Identify which cell holds the provided text, then report its (X, Y) central coordinate. 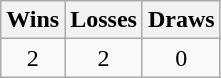
Wins (33, 20)
Losses (104, 20)
0 (181, 58)
Draws (181, 20)
